Search for the cell housing the specified text and yield its [X, Y] center coordinate. 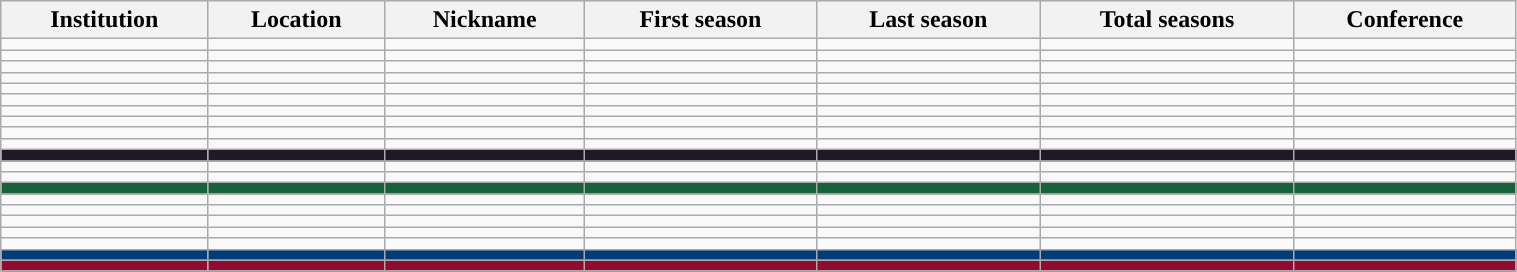
Total seasons [1168, 20]
Last season [928, 20]
Location [296, 20]
First season [700, 20]
Institution [104, 20]
Nickname [485, 20]
Conference [1405, 20]
